Return (x, y) of the center of cell containing provided text 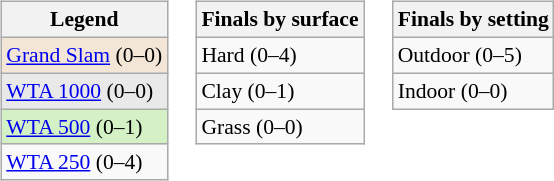
Indoor (0–0) (474, 91)
Grass (0–0) (280, 127)
Finals by surface (280, 20)
WTA 250 (0–4) (84, 162)
Hard (0–4) (280, 55)
WTA 1000 (0–0) (84, 91)
Outdoor (0–5) (474, 55)
Finals by setting (474, 20)
Grand Slam (0–0) (84, 55)
Legend (84, 20)
WTA 500 (0–1) (84, 127)
Clay (0–1) (280, 91)
